Return (X, Y) of the center of cell containing provided text 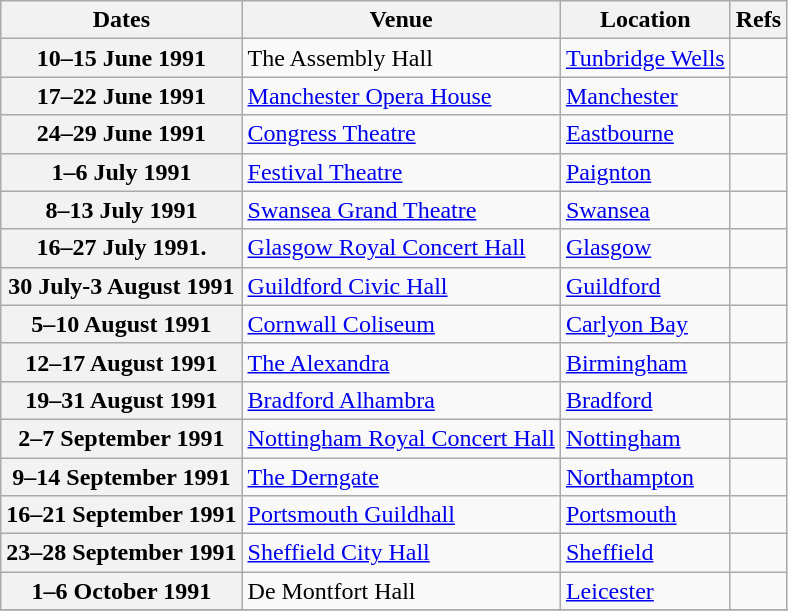
Dates (122, 20)
Leicester (645, 591)
Festival Theatre (401, 172)
30 July-3 August 1991 (122, 286)
24–29 June 1991 (122, 134)
23–28 September 1991 (122, 553)
Tunbridge Wells (645, 58)
Nottingham (645, 438)
Guildford Civic Hall (401, 286)
Portsmouth Guildhall (401, 515)
8–13 July 1991 (122, 210)
The Derngate (401, 477)
1–6 July 1991 (122, 172)
Swansea (645, 210)
19–31 August 1991 (122, 400)
9–14 September 1991 (122, 477)
1–6 October 1991 (122, 591)
16–27 July 1991. (122, 248)
Congress Theatre (401, 134)
Carlyon Bay (645, 324)
Nottingham Royal Concert Hall (401, 438)
Eastbourne (645, 134)
The Assembly Hall (401, 58)
The Alexandra (401, 362)
Sheffield (645, 553)
Swansea Grand Theatre (401, 210)
17–22 June 1991 (122, 96)
Glasgow (645, 248)
Location (645, 20)
Sheffield City Hall (401, 553)
Bradford (645, 400)
Venue (401, 20)
Northampton (645, 477)
Birmingham (645, 362)
12–17 August 1991 (122, 362)
Manchester Opera House (401, 96)
Manchester (645, 96)
5–10 August 1991 (122, 324)
16–21 September 1991 (122, 515)
10–15 June 1991 (122, 58)
De Montfort Hall (401, 591)
Refs (758, 20)
Guildford (645, 286)
Paignton (645, 172)
Glasgow Royal Concert Hall (401, 248)
Cornwall Coliseum (401, 324)
Portsmouth (645, 515)
Bradford Alhambra (401, 400)
2–7 September 1991 (122, 438)
